For the text-containing cell, return its midpoint in (X, Y) coordinate format. 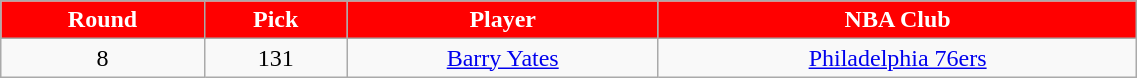
8 (103, 58)
Pick (276, 20)
Round (103, 20)
Player (502, 20)
Barry Yates (502, 58)
131 (276, 58)
Philadelphia 76ers (897, 58)
NBA Club (897, 20)
